Search for the cell housing the specified text and yield its [x, y] center coordinate. 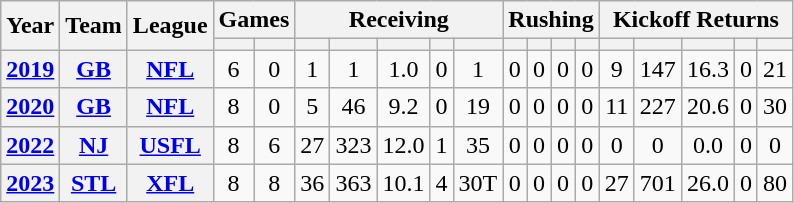
12.0 [404, 145]
26.0 [708, 183]
League [170, 26]
10.1 [404, 183]
2022 [30, 145]
16.3 [708, 69]
Receiving [399, 20]
USFL [170, 145]
46 [354, 107]
Team [94, 26]
4 [442, 183]
Rushing [551, 20]
9 [616, 69]
9.2 [404, 107]
2019 [30, 69]
147 [658, 69]
1.0 [404, 69]
2023 [30, 183]
20.6 [708, 107]
30T [478, 183]
701 [658, 183]
Year [30, 26]
36 [312, 183]
323 [354, 145]
227 [658, 107]
11 [616, 107]
2020 [30, 107]
5 [312, 107]
0.0 [708, 145]
19 [478, 107]
80 [774, 183]
35 [478, 145]
STL [94, 183]
Kickoff Returns [696, 20]
21 [774, 69]
363 [354, 183]
30 [774, 107]
Games [254, 20]
NJ [94, 145]
XFL [170, 183]
